For the text-containing cell, return its midpoint in (X, Y) coordinate format. 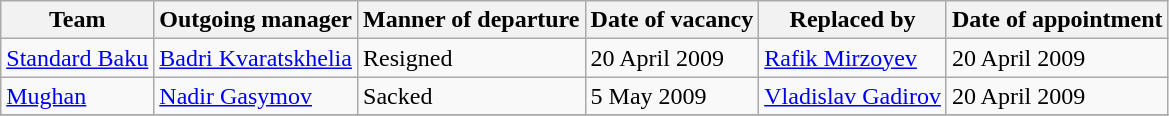
Rafik Mirzoyev (853, 58)
Nadir Gasymov (256, 96)
Resigned (472, 58)
Manner of departure (472, 20)
Vladislav Gadirov (853, 96)
Date of vacancy (672, 20)
Standard Baku (78, 58)
Sacked (472, 96)
Replaced by (853, 20)
5 May 2009 (672, 96)
Mughan (78, 96)
Team (78, 20)
Date of appointment (1057, 20)
Outgoing manager (256, 20)
Badri Kvaratskhelia (256, 58)
